Return the (X, Y) coordinate for the center point of the cell that contains the specified text.  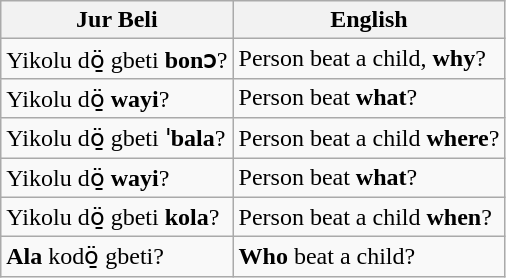
Yikolu dö̱ gbeti bonɔ? (117, 59)
English (369, 20)
Person beat a child when? (369, 217)
Jur Beli (117, 20)
Who beat a child? (369, 257)
Person beat a child, why? (369, 59)
Person beat a child where? (369, 138)
Ala kodö̱ gbeti? (117, 257)
Yikolu dö̱ gbeti ꞌbala? (117, 138)
Yikolu dö̱ gbeti kola? (117, 217)
